Extract the (X, Y) coordinate from the center of the cell holding the provided text.  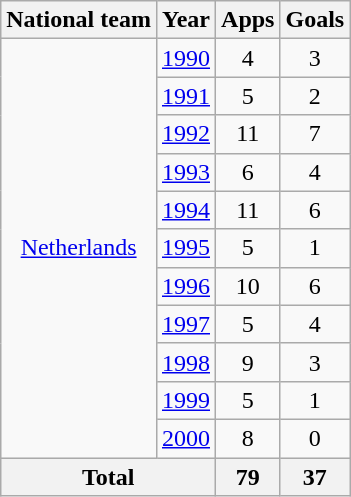
1996 (186, 286)
0 (315, 438)
Year (186, 20)
10 (248, 286)
Netherlands (79, 248)
1997 (186, 324)
1992 (186, 134)
1991 (186, 96)
7 (315, 134)
National team (79, 20)
1998 (186, 362)
1999 (186, 400)
9 (248, 362)
Apps (248, 20)
1995 (186, 248)
Goals (315, 20)
1994 (186, 210)
Total (108, 477)
2 (315, 96)
1993 (186, 172)
1990 (186, 58)
79 (248, 477)
2000 (186, 438)
8 (248, 438)
37 (315, 477)
